For the text-containing cell, return its midpoint in [x, y] coordinate format. 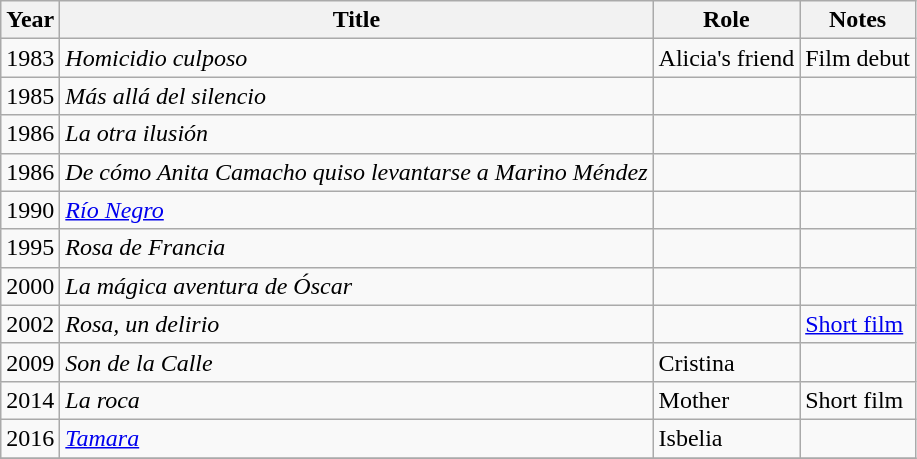
2002 [30, 324]
La mágica aventura de Óscar [356, 286]
La otra ilusión [356, 134]
Isbelia [726, 438]
Film debut [858, 58]
Tamara [356, 438]
2000 [30, 286]
2014 [30, 400]
Rosa de Francia [356, 248]
2009 [30, 362]
2016 [30, 438]
Alicia's friend [726, 58]
1985 [30, 96]
Son de la Calle [356, 362]
Homicidio culposo [356, 58]
Más allá del silencio [356, 96]
La roca [356, 400]
Notes [858, 20]
Rosa, un delirio [356, 324]
De cómo Anita Camacho quiso levantarse a Marino Méndez [356, 172]
Year [30, 20]
1983 [30, 58]
1990 [30, 210]
1995 [30, 248]
Cristina [726, 362]
Role [726, 20]
Mother [726, 400]
Title [356, 20]
Río Negro [356, 210]
